Provide the (x, y) coordinate of the cell's center where the given text is located.  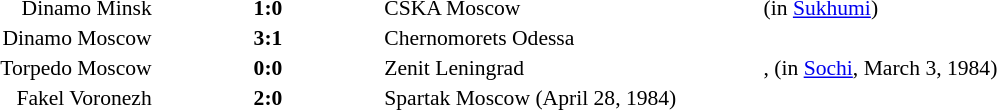
3:1 (268, 38)
0:0 (268, 68)
Chernomorets Odessa (572, 38)
Zenit Leningrad (572, 68)
